Extract the (x, y) coordinate from the center of the cell holding the provided text.  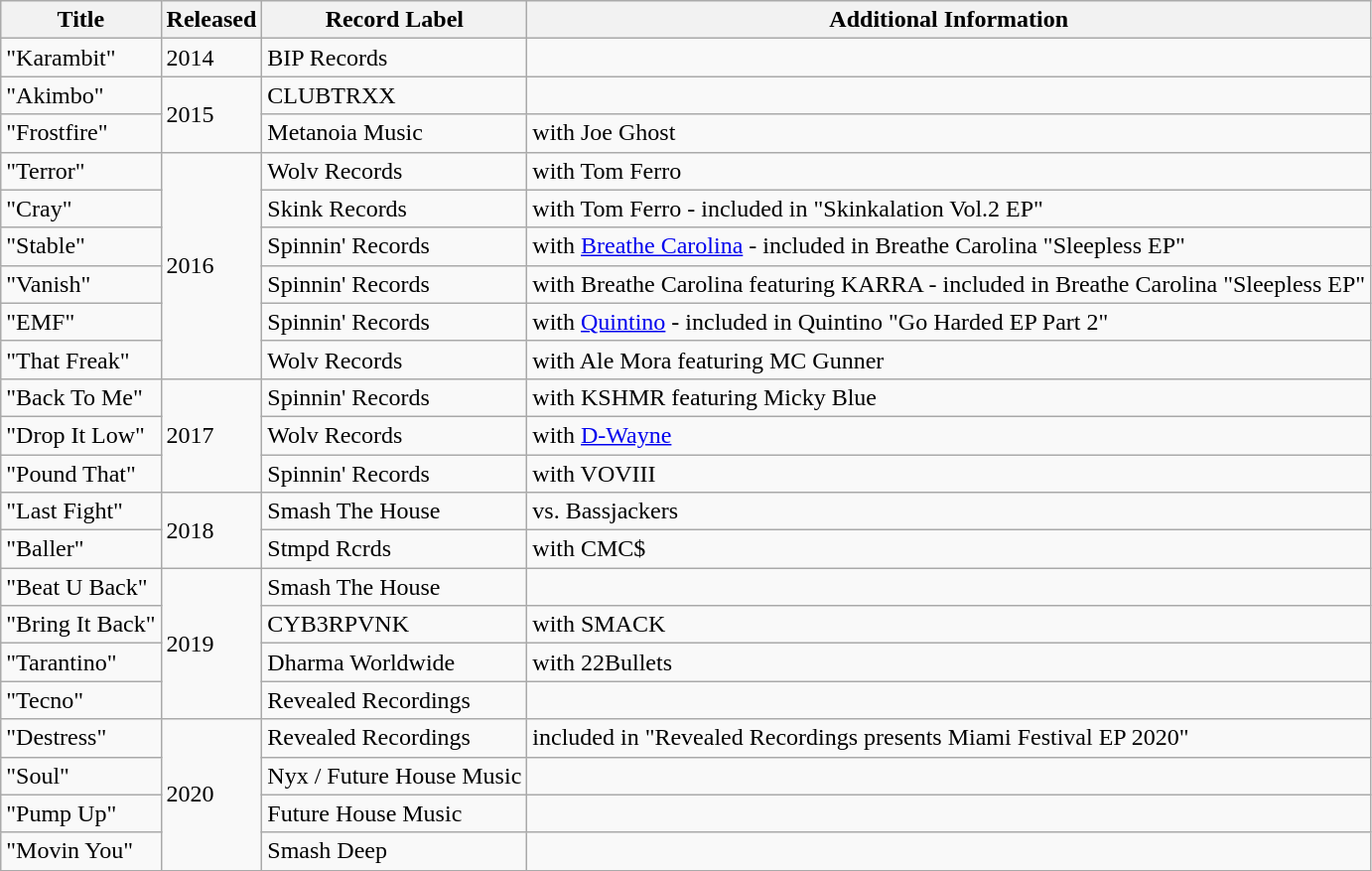
Dharma Worldwide (395, 662)
"Vanish" (81, 284)
vs. Bassjackers (949, 511)
"Drop It Low" (81, 435)
"EMF" (81, 322)
"Soul" (81, 776)
"Movin You" (81, 851)
"Tecno" (81, 700)
2015 (211, 114)
with Ale Mora featuring MC Gunner (949, 360)
"Cray" (81, 209)
Released (211, 20)
Nyx / Future House Music (395, 776)
with VOVIII (949, 474)
"Pump Up" (81, 813)
"Terror" (81, 171)
with Breathe Carolina - included in Breathe Carolina "Sleepless EP" (949, 246)
with SMACK (949, 625)
with CMC$ (949, 549)
2019 (211, 644)
Metanoia Music (395, 133)
with KSHMR featuring Micky Blue (949, 397)
Additional Information (949, 20)
BIP Records (395, 58)
"Tarantino" (81, 662)
"Stable" (81, 246)
2017 (211, 435)
"Frostfire" (81, 133)
"Back To Me" (81, 397)
Smash Deep (395, 851)
2016 (211, 265)
"Beat U Back" (81, 587)
"Baller" (81, 549)
Skink Records (395, 209)
included in "Revealed Recordings presents Miami Festival EP 2020" (949, 738)
Stmpd Rcrds (395, 549)
with Breathe Carolina featuring KARRA - included in Breathe Carolina "Sleepless EP" (949, 284)
Title (81, 20)
with Joe Ghost (949, 133)
"Bring It Back" (81, 625)
with Tom Ferro (949, 171)
CYB3RPVNK (395, 625)
with Tom Ferro - included in "Skinkalation Vol.2 EP" (949, 209)
Future House Music (395, 813)
2020 (211, 795)
"That Freak" (81, 360)
"Destress" (81, 738)
"Last Fight" (81, 511)
2018 (211, 530)
"Akimbo" (81, 95)
"Pound That" (81, 474)
Record Label (395, 20)
CLUBTRXX (395, 95)
"Karambit" (81, 58)
with 22Bullets (949, 662)
with D-Wayne (949, 435)
with Quintino - included in Quintino "Go Harded EP Part 2" (949, 322)
2014 (211, 58)
